Pinpoint the cell where the given text exists, returning its (X, Y) midpoint coordinate. 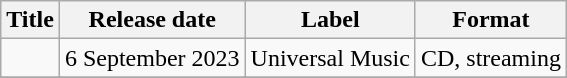
Release date (152, 20)
Universal Music (330, 58)
CD, streaming (490, 58)
6 September 2023 (152, 58)
Format (490, 20)
Title (30, 20)
Label (330, 20)
